Identify which cell holds the provided text, then report its [x, y] central coordinate. 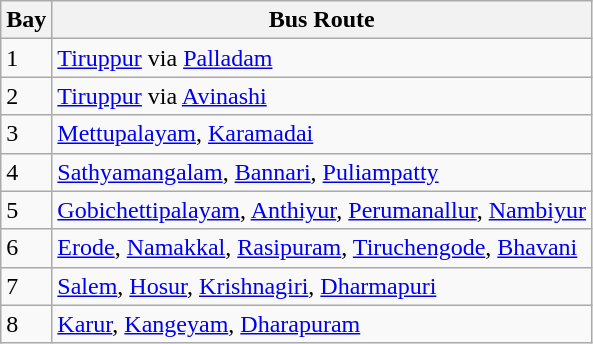
4 [26, 172]
Gobichettipalayam, Anthiyur, Perumanallur, Nambiyur [322, 210]
2 [26, 96]
Salem, Hosur, Krishnagiri, Dharmapuri [322, 286]
Erode, Namakkal, Rasipuram, Tiruchengode, Bhavani [322, 248]
Sathyamangalam, Bannari, Puliampatty [322, 172]
Karur, Kangeyam, Dharapuram [322, 324]
8 [26, 324]
1 [26, 58]
3 [26, 134]
5 [26, 210]
Tiruppur via Avinashi [322, 96]
6 [26, 248]
Bay [26, 20]
Tiruppur via Palladam [322, 58]
Bus Route [322, 20]
Mettupalayam, Karamadai [322, 134]
7 [26, 286]
